Return the [x, y] coordinate for the center point of the cell that contains the specified text.  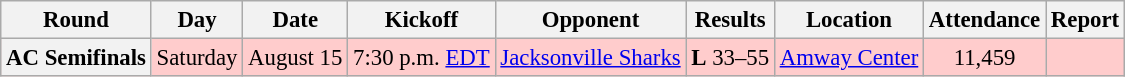
L 33–55 [730, 58]
Results [730, 20]
Kickoff [422, 20]
7:30 p.m. EDT [422, 58]
Report [1086, 20]
Jacksonville Sharks [590, 58]
11,459 [985, 58]
Round [76, 20]
Day [197, 20]
August 15 [296, 58]
Amway Center [848, 58]
Date [296, 20]
AC Semifinals [76, 58]
Location [848, 20]
Opponent [590, 20]
Saturday [197, 58]
Attendance [985, 20]
